For the text-containing cell, return its midpoint in [X, Y] coordinate format. 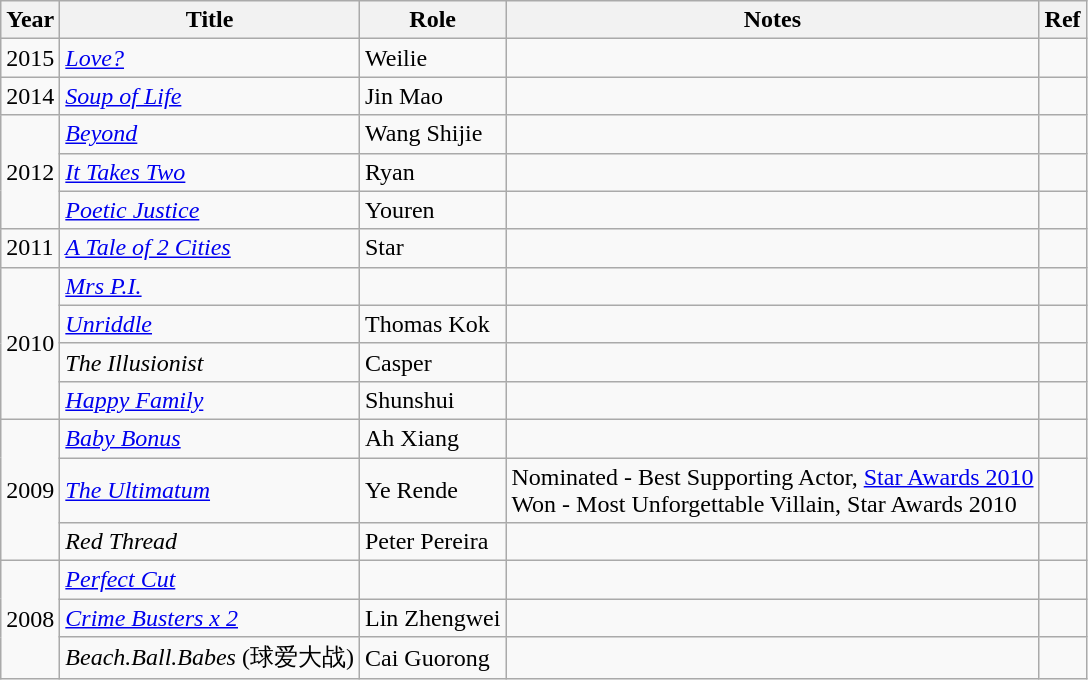
Crime Busters x 2 [210, 618]
2014 [30, 96]
Nominated - Best Supporting Actor, Star Awards 2010Won - Most Unforgettable Villain, Star Awards 2010 [772, 490]
2010 [30, 343]
Ryan [432, 172]
Ref [1062, 20]
Ye Rende [432, 490]
The Illusionist [210, 362]
Casper [432, 362]
Jin Mao [432, 96]
Cai Guorong [432, 658]
Thomas Kok [432, 324]
Title [210, 20]
Happy Family [210, 400]
Unriddle [210, 324]
Poetic Justice [210, 210]
Red Thread [210, 542]
2011 [30, 248]
Year [30, 20]
Mrs P.I. [210, 286]
Star [432, 248]
A Tale of 2 Cities [210, 248]
Love? [210, 58]
Shunshui [432, 400]
Perfect Cut [210, 580]
Youren [432, 210]
Soup of Life [210, 96]
Beyond [210, 134]
Notes [772, 20]
Beach.Ball.Babes (球爱大战) [210, 658]
Weilie [432, 58]
Peter Pereira [432, 542]
Baby Bonus [210, 438]
Lin Zhengwei [432, 618]
2008 [30, 620]
Wang Shijie [432, 134]
The Ultimatum [210, 490]
It Takes Two [210, 172]
Role [432, 20]
2015 [30, 58]
2012 [30, 172]
2009 [30, 490]
Ah Xiang [432, 438]
